For the text-containing cell, return its midpoint in (x, y) coordinate format. 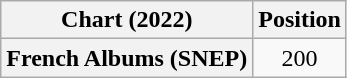
Position (300, 20)
Chart (2022) (127, 20)
200 (300, 58)
French Albums (SNEP) (127, 58)
